Output the (X, Y) coordinate of the center of the cell containing the given text.  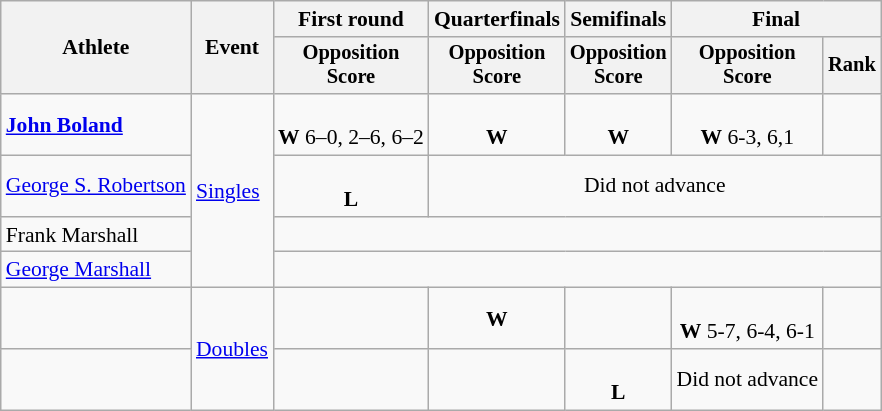
John Boland (96, 124)
Doubles (232, 349)
First round (351, 19)
Athlete (96, 48)
Frank Marshall (96, 235)
Quarterfinals (497, 19)
George Marshall (96, 270)
Final (776, 19)
Semifinals (618, 19)
W 5-7, 6-4, 6-1 (747, 318)
George S. Robertson (96, 186)
W 6-3, 6,1 (747, 124)
Event (232, 48)
W 6–0, 2–6, 6–2 (351, 124)
Rank (852, 66)
Singles (232, 191)
